For the text-containing cell, return its midpoint in [X, Y] coordinate format. 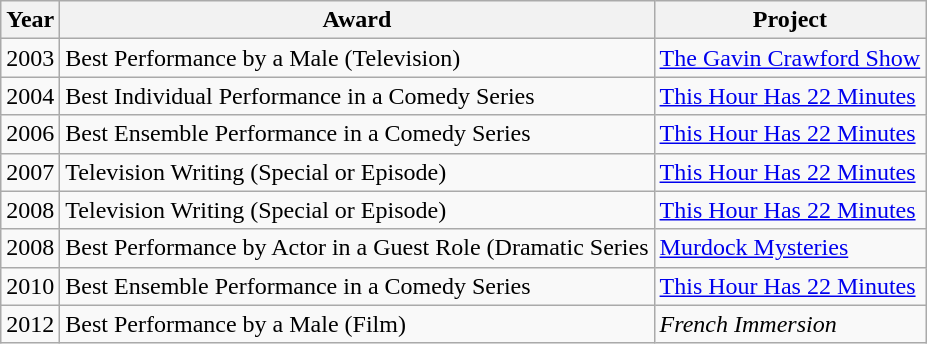
Best Performance by a Male (Film) [357, 324]
The Gavin Crawford Show [790, 58]
French Immersion [790, 324]
2010 [30, 286]
Project [790, 20]
Best Individual Performance in a Comedy Series [357, 96]
2003 [30, 58]
2007 [30, 172]
Murdock Mysteries [790, 248]
Best Performance by Actor in a Guest Role (Dramatic Series [357, 248]
Best Performance by a Male (Television) [357, 58]
Award [357, 20]
2012 [30, 324]
2004 [30, 96]
Year [30, 20]
2006 [30, 134]
